For the text-containing cell, return its midpoint in (X, Y) coordinate format. 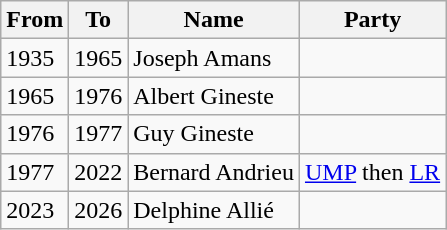
2022 (98, 172)
Albert Gineste (214, 96)
Name (214, 20)
Joseph Amans (214, 58)
Bernard Andrieu (214, 172)
From (35, 20)
Delphine Allié (214, 210)
Guy Gineste (214, 134)
To (98, 20)
1935 (35, 58)
2023 (35, 210)
UMP then LR (372, 172)
2026 (98, 210)
Party (372, 20)
